Extract the [x, y] coordinate from the center of the cell holding the provided text.  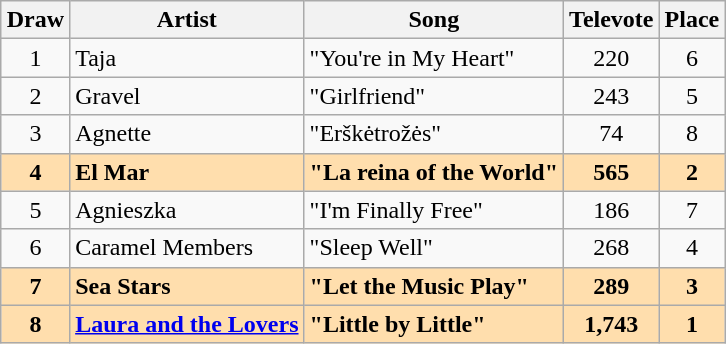
"Little by Little" [434, 324]
Televote [612, 20]
Place [692, 20]
El Mar [187, 172]
"Erškėtrožės" [434, 134]
220 [612, 58]
Song [434, 20]
Gravel [187, 96]
"You're in My Heart" [434, 58]
Laura and the Lovers [187, 324]
186 [612, 210]
74 [612, 134]
Agnieszka [187, 210]
268 [612, 248]
Draw [35, 20]
Agnette [187, 134]
"I'm Finally Free" [434, 210]
1,743 [612, 324]
"Girlfriend" [434, 96]
"Sleep Well" [434, 248]
565 [612, 172]
289 [612, 286]
Taja [187, 58]
Sea Stars [187, 286]
Artist [187, 20]
"Let the Music Play" [434, 286]
"La reina of the World" [434, 172]
243 [612, 96]
Caramel Members [187, 248]
